Extract the (X, Y) coordinate from the center of the cell holding the provided text.  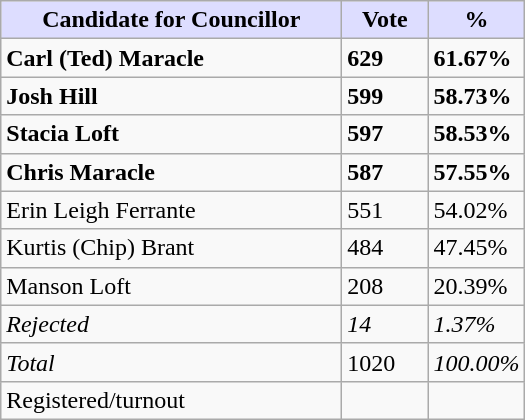
58.53% (476, 134)
484 (385, 248)
Total (172, 362)
629 (385, 58)
Manson Loft (172, 286)
47.45% (476, 248)
551 (385, 210)
% (476, 20)
Josh Hill (172, 96)
Chris Maracle (172, 172)
61.67% (476, 58)
Erin Leigh Ferrante (172, 210)
54.02% (476, 210)
Registered/turnout (172, 400)
Candidate for Councillor (172, 20)
Vote (385, 20)
1020 (385, 362)
20.39% (476, 286)
57.55% (476, 172)
597 (385, 134)
Kurtis (Chip) Brant (172, 248)
599 (385, 96)
100.00% (476, 362)
587 (385, 172)
Carl (Ted) Maracle (172, 58)
Rejected (172, 324)
14 (385, 324)
1.37% (476, 324)
Stacia Loft (172, 134)
208 (385, 286)
58.73% (476, 96)
